Return the (x, y) coordinate for the center point of the cell that contains the specified text.  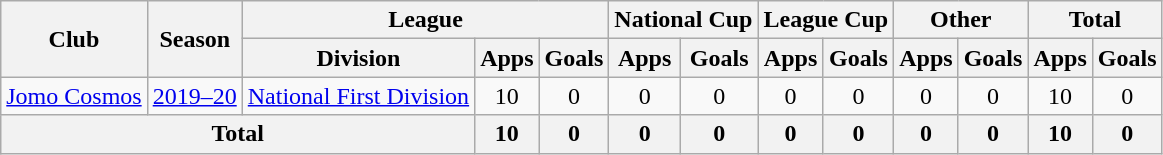
2019–20 (194, 96)
Club (74, 39)
Division (358, 58)
League (426, 20)
National Cup (684, 20)
Jomo Cosmos (74, 96)
National First Division (358, 96)
Other (961, 20)
League Cup (826, 20)
Season (194, 39)
